Scan for the cell matching the given text and deliver its [X, Y] coordinate at center. 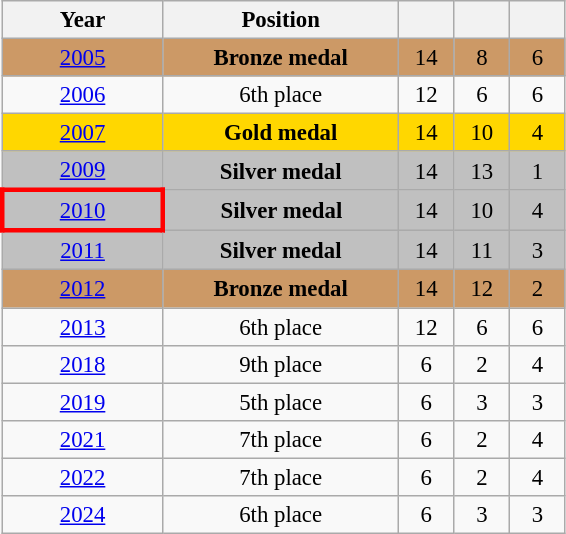
Year [82, 20]
2013 [82, 327]
2009 [82, 170]
Position [281, 20]
2012 [82, 289]
2021 [82, 439]
8 [482, 58]
2011 [82, 250]
2022 [82, 477]
2007 [82, 133]
13 [482, 170]
2018 [82, 364]
2006 [82, 95]
1 [538, 170]
2010 [82, 210]
5th place [281, 402]
2024 [82, 515]
2019 [82, 402]
2005 [82, 58]
Gold medal [281, 133]
11 [482, 250]
9th place [281, 364]
